Detect which cell encompasses the target text, then output its [X, Y] center coordinate. 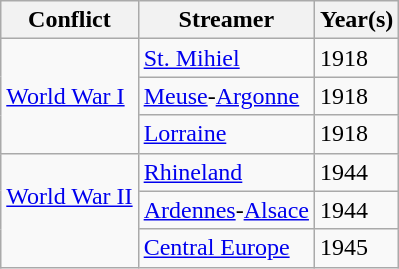
1945 [356, 248]
Conflict [70, 20]
Meuse-Argonne [226, 96]
Year(s) [356, 20]
World War I [70, 96]
World War II [70, 210]
Central Europe [226, 248]
St. Mihiel [226, 58]
Streamer [226, 20]
Lorraine [226, 134]
Rhineland [226, 172]
Ardennes-Alsace [226, 210]
